Output the (x, y) coordinate of the center of the cell containing the given text.  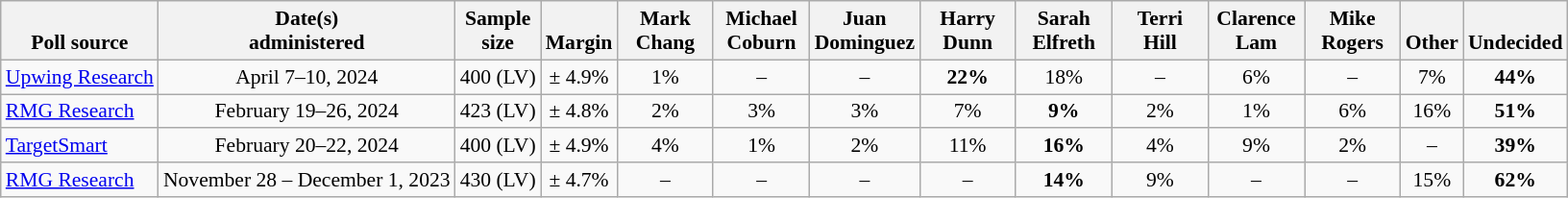
Samplesize (498, 31)
423 (LV) (498, 111)
MichaelCoburn (761, 31)
SarahElfreth (1064, 31)
± 4.7% (579, 180)
± 4.8% (579, 111)
15% (1432, 180)
62% (1515, 180)
ClarenceLam (1256, 31)
11% (968, 146)
44% (1515, 77)
22% (968, 77)
Date(s)administered (307, 31)
430 (LV) (498, 180)
Other (1432, 31)
February 20–22, 2024 (307, 146)
14% (1064, 180)
JuanDominguez (865, 31)
November 28 – December 1, 2023 (307, 180)
51% (1515, 111)
TerriHill (1160, 31)
MarkChang (665, 31)
TargetSmart (80, 146)
MikeRogers (1353, 31)
Upwing Research (80, 77)
HarryDunn (968, 31)
Undecided (1515, 31)
Margin (579, 31)
39% (1515, 146)
April 7–10, 2024 (307, 77)
18% (1064, 77)
February 19–26, 2024 (307, 111)
Poll source (80, 31)
